Identify which cell holds the provided text, then report its (x, y) central coordinate. 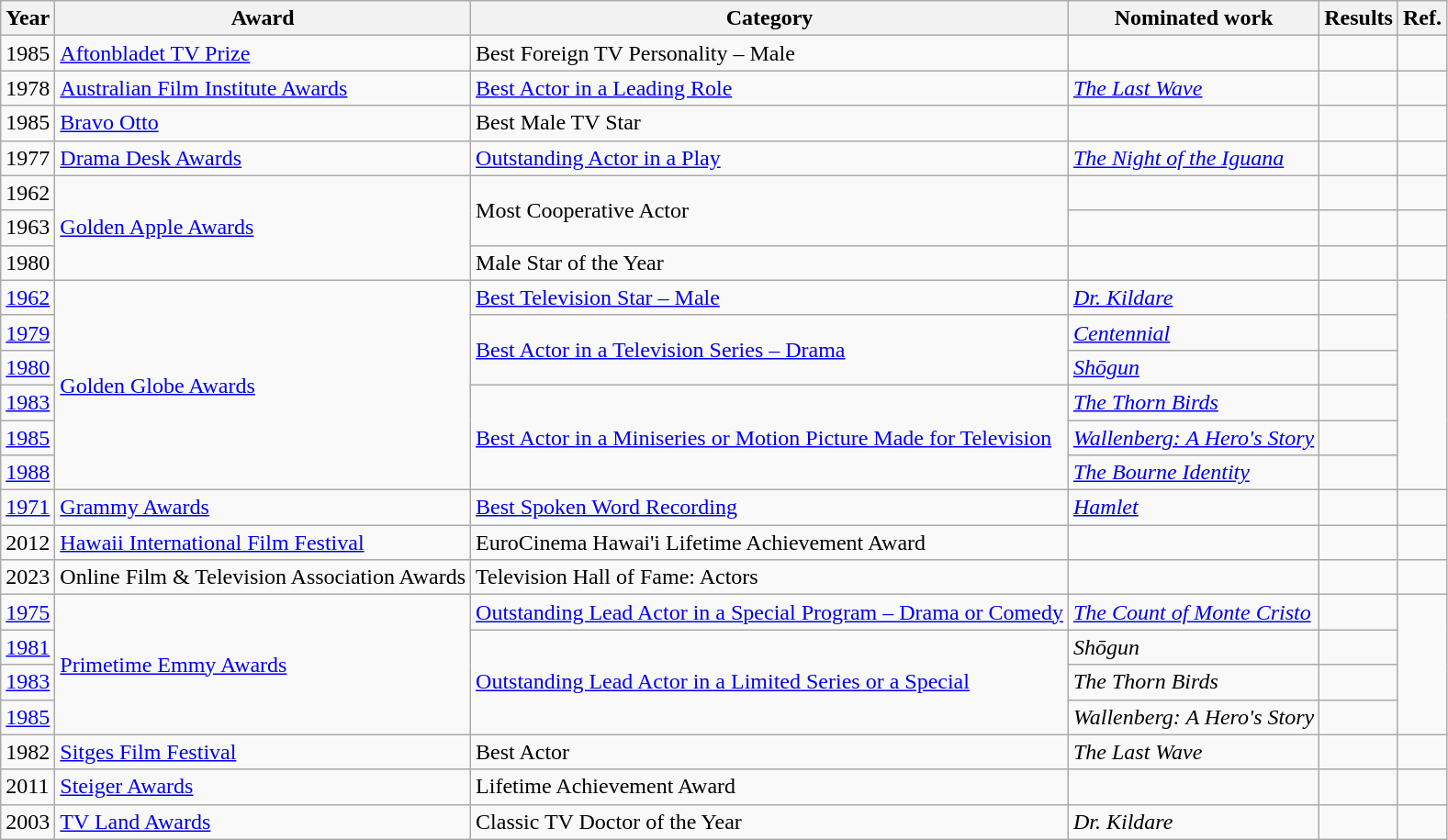
Bravo Otto (263, 123)
2011 (28, 787)
Best Actor in a Television Series – Drama (769, 350)
Centennial (1194, 332)
Grammy Awards (263, 508)
1975 (28, 612)
1981 (28, 647)
Best Foreign TV Personality – Male (769, 53)
Best Actor (769, 752)
Primetime Emmy Awards (263, 665)
Outstanding Actor in a Play (769, 158)
1982 (28, 752)
1977 (28, 158)
1978 (28, 88)
Classic TV Doctor of the Year (769, 822)
Outstanding Lead Actor in a Special Program – Drama or Comedy (769, 612)
Outstanding Lead Actor in a Limited Series or a Special (769, 682)
2012 (28, 543)
Year (28, 18)
TV Land Awards (263, 822)
Results (1359, 18)
Hamlet (1194, 508)
1971 (28, 508)
Drama Desk Awards (263, 158)
Sitges Film Festival (263, 752)
1988 (28, 473)
Award (263, 18)
Best Actor in a Leading Role (769, 88)
1979 (28, 332)
Male Star of the Year (769, 263)
The Bourne Identity (1194, 473)
Australian Film Institute Awards (263, 88)
2023 (28, 577)
Best Actor in a Miniseries or Motion Picture Made for Television (769, 437)
Most Cooperative Actor (769, 210)
Category (769, 18)
Television Hall of Fame: Actors (769, 577)
Best Television Star – Male (769, 297)
2003 (28, 822)
Best Male TV Star (769, 123)
Nominated work (1194, 18)
The Night of the Iguana (1194, 158)
Hawaii International Film Festival (263, 543)
Aftonbladet TV Prize (263, 53)
Best Spoken Word Recording (769, 508)
The Count of Monte Cristo (1194, 612)
Golden Apple Awards (263, 228)
Ref. (1421, 18)
Steiger Awards (263, 787)
1963 (28, 228)
Golden Globe Awards (263, 385)
EuroCinema Hawai'i Lifetime Achievement Award (769, 543)
Lifetime Achievement Award (769, 787)
Online Film & Television Association Awards (263, 577)
